Scan for the cell matching the given text and deliver its (X, Y) coordinate at center. 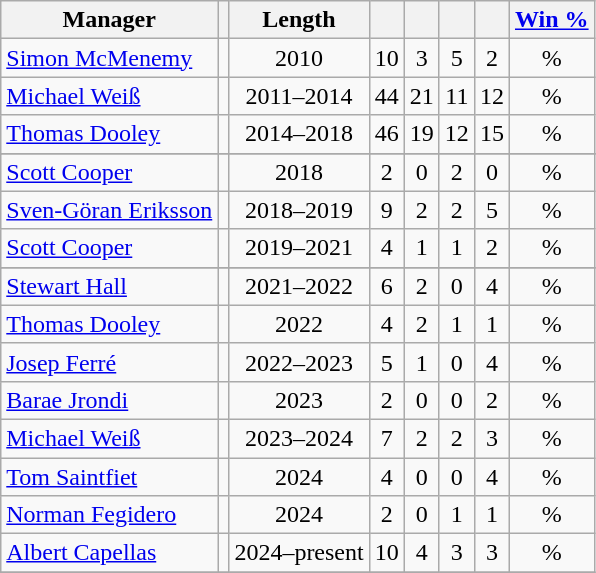
2010 (299, 58)
2019–2021 (299, 248)
Barae Jrondi (110, 400)
2023–2024 (299, 438)
2018–2019 (299, 210)
2022–2023 (299, 362)
Simon McMenemy (110, 58)
2024–present (299, 553)
Manager (110, 20)
19 (422, 134)
6 (386, 286)
2011–2014 (299, 96)
2022 (299, 324)
Win % (552, 20)
Josep Ferré (110, 362)
2021–2022 (299, 286)
11 (456, 96)
Stewart Hall (110, 286)
Sven-Göran Eriksson (110, 210)
2023 (299, 400)
2018 (299, 172)
7 (386, 438)
46 (386, 134)
Albert Capellas (110, 553)
44 (386, 96)
Tom Saintfiet (110, 477)
2014–2018 (299, 134)
15 (492, 134)
Length (299, 20)
9 (386, 210)
21 (422, 96)
Norman Fegidero (110, 515)
